Search for the cell housing the specified text and yield its (x, y) center coordinate. 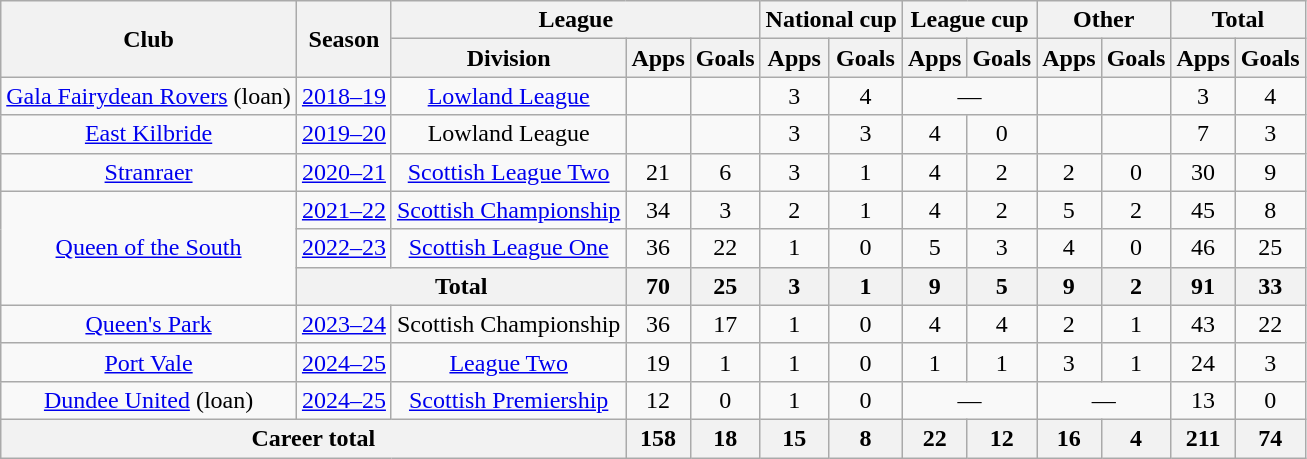
211 (1203, 438)
2023–24 (344, 324)
League cup (969, 20)
Season (344, 39)
2020–21 (344, 172)
17 (725, 324)
2022–23 (344, 248)
18 (725, 438)
Club (149, 39)
2018–19 (344, 96)
Queen's Park (149, 324)
16 (1069, 438)
6 (725, 172)
70 (658, 286)
Other (1104, 20)
46 (1203, 248)
Gala Fairydean Rovers (loan) (149, 96)
Scottish League One (508, 248)
33 (1270, 286)
East Kilbride (149, 134)
19 (658, 362)
24 (1203, 362)
91 (1203, 286)
2021–22 (344, 210)
Career total (314, 438)
158 (658, 438)
League Two (508, 362)
2019–20 (344, 134)
43 (1203, 324)
30 (1203, 172)
League (576, 20)
45 (1203, 210)
Queen of the South (149, 248)
21 (658, 172)
34 (658, 210)
Dundee United (loan) (149, 400)
Port Vale (149, 362)
15 (794, 438)
13 (1203, 400)
Scottish Premiership (508, 400)
National cup (831, 20)
Division (508, 58)
74 (1270, 438)
Scottish League Two (508, 172)
Stranraer (149, 172)
7 (1203, 134)
